Find where the given text appears and provide that cell's center as [x, y] coordinate. 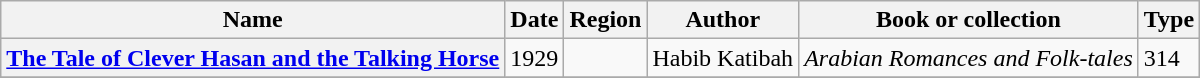
Date [534, 20]
Name [253, 20]
Habib Katibah [723, 58]
Region [606, 20]
1929 [534, 58]
314 [1168, 58]
Type [1168, 20]
Author [723, 20]
Arabian Romances and Folk-tales [969, 58]
Book or collection [969, 20]
The Tale of Clever Hasan and the Talking Horse [253, 58]
